Identify which cell holds the provided text, then report its (x, y) central coordinate. 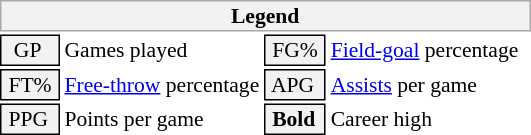
APG (295, 85)
Games played (162, 50)
Legend (265, 16)
Field-goal percentage (430, 50)
FG% (295, 50)
FT% (30, 85)
Assists per game (430, 85)
Free-throw percentage (162, 85)
GP (30, 50)
